For the text-containing cell, return its midpoint in [x, y] coordinate format. 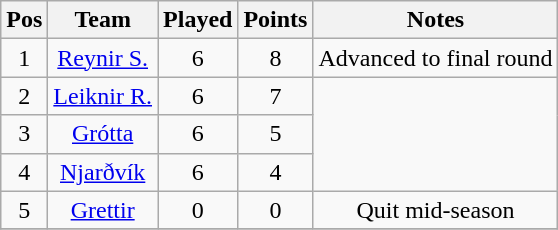
Notes [436, 20]
1 [24, 58]
Advanced to final round [436, 58]
Team [103, 20]
Njarðvík [103, 172]
Reynir S. [103, 58]
Leiknir R. [103, 96]
3 [24, 134]
Points [276, 20]
Quit mid-season [436, 210]
8 [276, 58]
Grettir [103, 210]
Pos [24, 20]
2 [24, 96]
Grótta [103, 134]
Played [198, 20]
7 [276, 96]
